Find where the given text appears and provide that cell's center as (X, Y) coordinate. 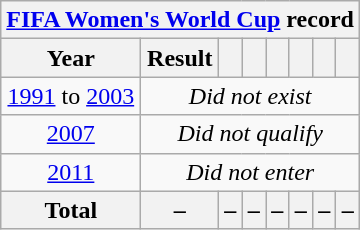
Total (71, 210)
2011 (71, 172)
FIFA Women's World Cup record (180, 20)
Did not qualify (250, 134)
Result (180, 58)
1991 to 2003 (71, 96)
Did not exist (250, 96)
2007 (71, 134)
Did not enter (250, 172)
Year (71, 58)
